Determine the [X, Y] coordinate at the center of the cell enclosing the given text.  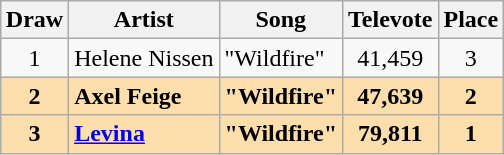
47,639 [390, 96]
Axel Feige [144, 96]
Draw [34, 20]
Song [280, 20]
Place [471, 20]
Helene Nissen [144, 58]
Artist [144, 20]
41,459 [390, 58]
Levina [144, 134]
79,811 [390, 134]
Televote [390, 20]
